Pinpoint the cell where the given text exists, returning its [x, y] midpoint coordinate. 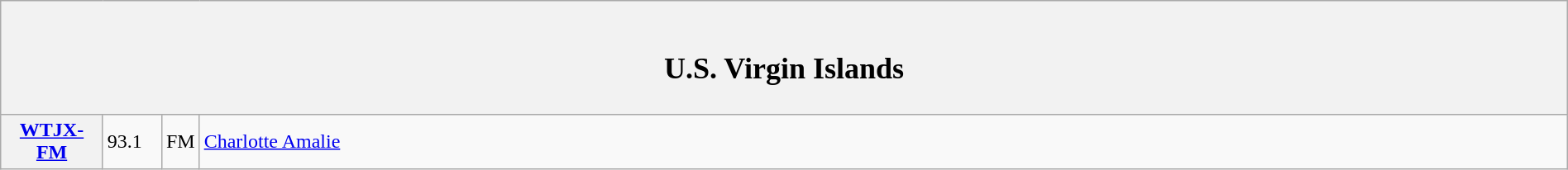
Charlotte Amalie [883, 142]
FM [180, 142]
93.1 [132, 142]
U.S. Virgin Islands [784, 58]
WTJX-FM [52, 142]
